Return [X, Y] of the center of cell containing provided text 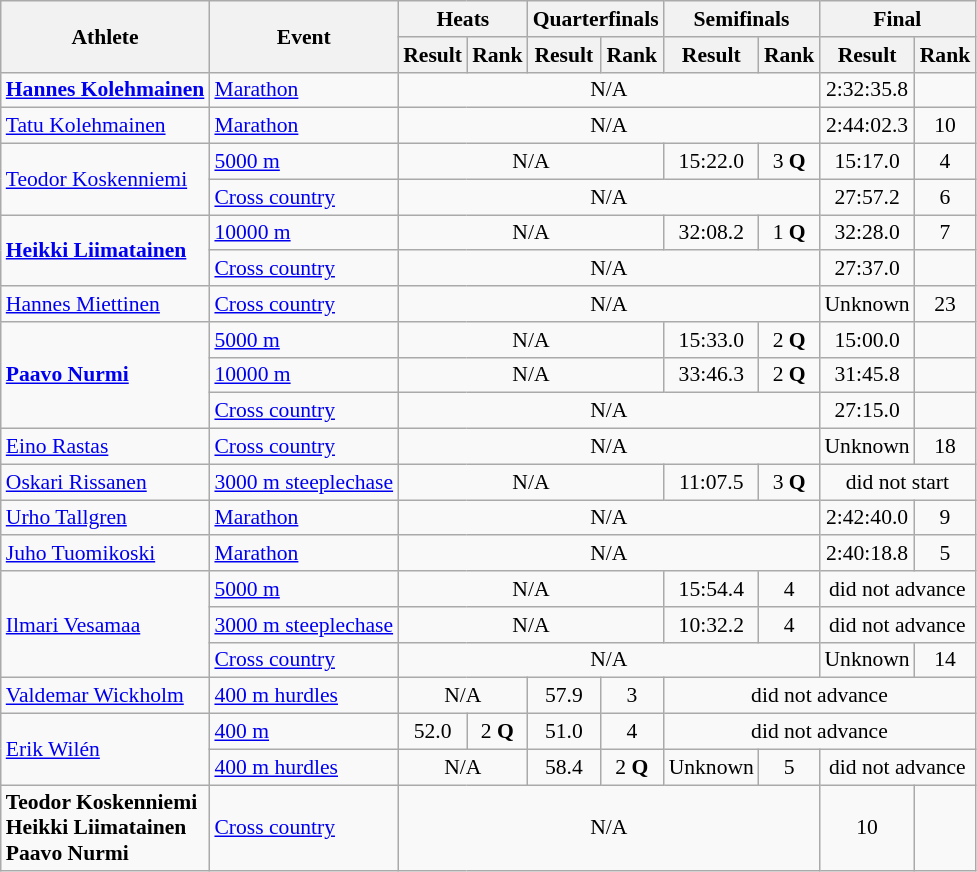
15:54.4 [712, 589]
32:28.0 [866, 233]
Heats [462, 19]
58.4 [564, 767]
2:40:18.8 [866, 554]
Juho Tuomikoski [106, 554]
15:17.0 [866, 162]
57.9 [564, 696]
51.0 [564, 732]
Teodor Koskenniemi Heikki Liimatainen Paavo Nurmi [106, 828]
18 [946, 447]
did not start [897, 482]
Hannes Kolehmainen [106, 90]
11:07.5 [712, 482]
6 [946, 197]
15:22.0 [712, 162]
1 Q [790, 233]
9 [946, 518]
Oskari Rissanen [106, 482]
Hannes Miettinen [106, 304]
23 [946, 304]
Final [897, 19]
15:00.0 [866, 340]
27:57.2 [866, 197]
Ilmari Vesamaa [106, 624]
Urho Tallgren [106, 518]
Erik Wilén [106, 750]
Teodor Koskenniemi [106, 180]
27:37.0 [866, 269]
Event [304, 36]
10:32.2 [712, 625]
Quarterfinals [596, 19]
52.0 [432, 732]
Athlete [106, 36]
Tatu Kolehmainen [106, 126]
2:44:02.3 [866, 126]
33:46.3 [712, 375]
14 [946, 660]
15:33.0 [712, 340]
Paavo Nurmi [106, 376]
3 [632, 696]
2:42:40.0 [866, 518]
7 [946, 233]
2:32:35.8 [866, 90]
32:08.2 [712, 233]
400 m [304, 732]
Heikki Liimatainen [106, 250]
Eino Rastas [106, 447]
27:15.0 [866, 411]
31:45.8 [866, 375]
Semifinals [742, 19]
Valdemar Wickholm [106, 696]
